From the cell containing the given text, extract its center point as [x, y] coordinate. 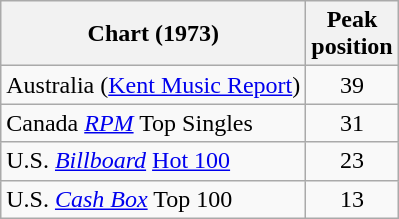
31 [352, 123]
Chart (1973) [154, 34]
U.S. Cash Box Top 100 [154, 199]
U.S. Billboard Hot 100 [154, 161]
Australia (Kent Music Report) [154, 85]
39 [352, 85]
Peakposition [352, 34]
23 [352, 161]
13 [352, 199]
Canada RPM Top Singles [154, 123]
